Determine the (X, Y) coordinate at the center of the cell enclosing the given text.  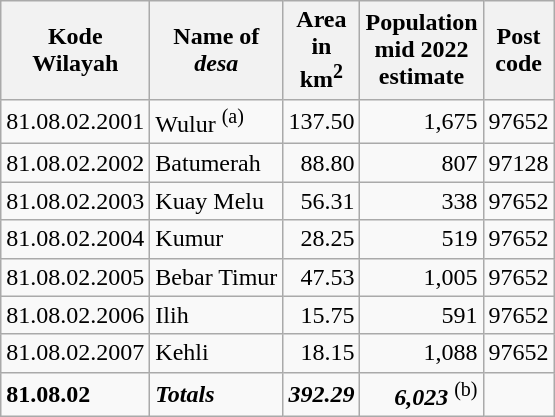
Kumur (216, 239)
47.53 (322, 277)
338 (422, 201)
15.75 (322, 315)
1,005 (422, 277)
81.08.02.2003 (76, 201)
81.08.02.2007 (76, 353)
Totals (216, 394)
81.08.02 (76, 394)
28.25 (322, 239)
137.50 (322, 122)
392.29 (322, 394)
519 (422, 239)
81.08.02.2004 (76, 239)
81.08.02.2002 (76, 163)
Ilih (216, 315)
Batumerah (216, 163)
Populationmid 2022estimate (422, 50)
1,088 (422, 353)
Wulur (a) (216, 122)
97128 (518, 163)
Name of desa (216, 50)
807 (422, 163)
591 (422, 315)
1,675 (422, 122)
Bebar Timur (216, 277)
81.08.02.2001 (76, 122)
Kuay Melu (216, 201)
88.80 (322, 163)
Kode Wilayah (76, 50)
56.31 (322, 201)
Postcode (518, 50)
18.15 (322, 353)
Kehli (216, 353)
81.08.02.2005 (76, 277)
Area in km2 (322, 50)
81.08.02.2006 (76, 315)
6,023 (b) (422, 394)
